Pinpoint the cell where the given text exists, returning its (x, y) midpoint coordinate. 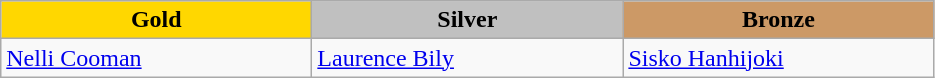
Bronze (778, 20)
Silver (468, 20)
Laurence Bily (468, 58)
Nelli Cooman (156, 58)
Sisko Hanhijoki (778, 58)
Gold (156, 20)
